Locate the cell with the specified text and output its [X, Y] center coordinate. 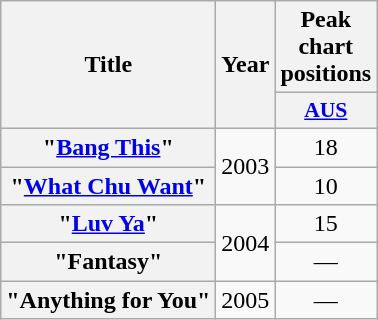
Year [246, 65]
AUS [326, 111]
"Fantasy" [108, 262]
"Luv Ya" [108, 224]
Title [108, 65]
18 [326, 147]
"What Chu Want" [108, 185]
10 [326, 185]
"Anything for You" [108, 300]
Peak chart positions [326, 47]
"Bang This" [108, 147]
2003 [246, 166]
15 [326, 224]
2005 [246, 300]
2004 [246, 243]
